From the cell containing the given text, extract its center point as (x, y) coordinate. 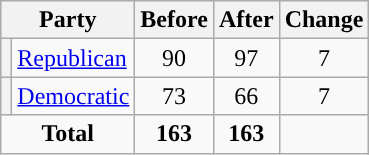
Party (68, 20)
97 (246, 58)
After (246, 20)
90 (174, 58)
Before (174, 20)
66 (246, 96)
Democratic (74, 96)
73 (174, 96)
Change (324, 20)
Total (68, 134)
Republican (74, 58)
